Provide the [x, y] coordinate of the cell's center where the given text is located.  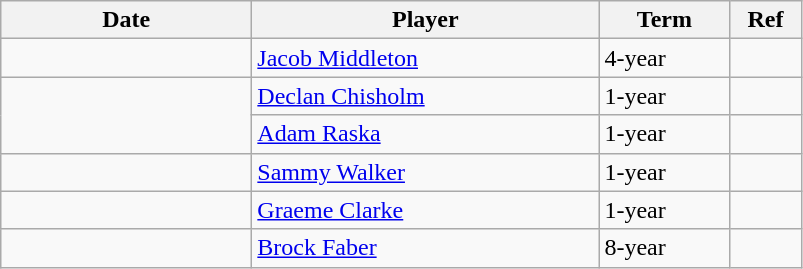
Date [126, 20]
8-year [664, 248]
Declan Chisholm [426, 96]
Jacob Middleton [426, 58]
Adam Raska [426, 134]
Ref [766, 20]
Brock Faber [426, 248]
Term [664, 20]
4-year [664, 58]
Player [426, 20]
Graeme Clarke [426, 210]
Sammy Walker [426, 172]
